From the cell containing the given text, extract its center point as (X, Y) coordinate. 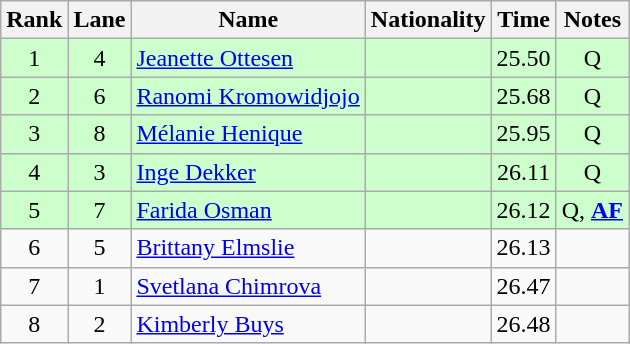
Name (248, 20)
Kimberly Buys (248, 324)
Brittany Elmslie (248, 248)
Notes (592, 20)
Rank (34, 20)
Nationality (428, 20)
Jeanette Ottesen (248, 58)
Q, AF (592, 210)
26.48 (524, 324)
25.50 (524, 58)
25.68 (524, 96)
Farida Osman (248, 210)
25.95 (524, 134)
Mélanie Henique (248, 134)
26.12 (524, 210)
Inge Dekker (248, 172)
26.47 (524, 286)
Ranomi Kromowidjojo (248, 96)
26.13 (524, 248)
Lane (100, 20)
Time (524, 20)
Svetlana Chimrova (248, 286)
26.11 (524, 172)
